Output the [x, y] coordinate of the center of the cell containing the given text.  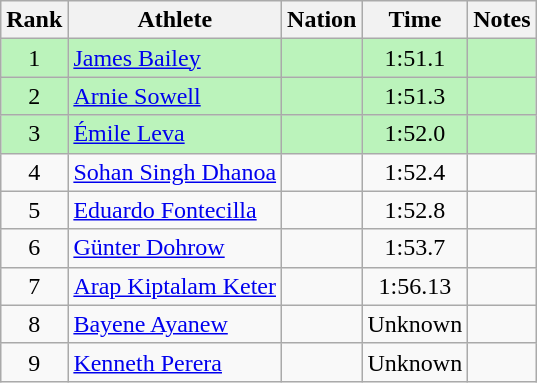
7 [34, 286]
Rank [34, 20]
Athlete [175, 20]
Nation [322, 20]
6 [34, 248]
Time [415, 20]
2 [34, 96]
Émile Leva [175, 134]
1:51.3 [415, 96]
Notes [502, 20]
1:52.8 [415, 210]
3 [34, 134]
Sohan Singh Dhanoa [175, 172]
1:51.1 [415, 58]
Arap Kiptalam Keter [175, 286]
Bayene Ayanew [175, 324]
5 [34, 210]
8 [34, 324]
1:52.0 [415, 134]
Kenneth Perera [175, 362]
James Bailey [175, 58]
1:52.4 [415, 172]
Arnie Sowell [175, 96]
9 [34, 362]
1:56.13 [415, 286]
Günter Dohrow [175, 248]
1:53.7 [415, 248]
Eduardo Fontecilla [175, 210]
1 [34, 58]
4 [34, 172]
